Return (x, y) of the center of cell containing provided text 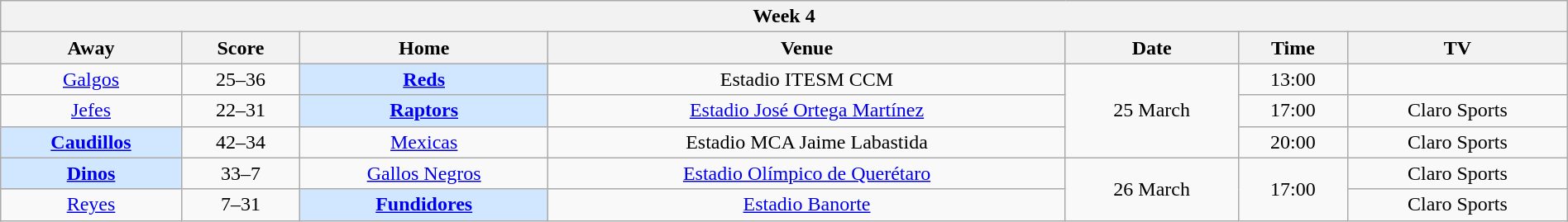
Estadio MCA Jaime Labastida (807, 142)
Score (240, 48)
Home (423, 48)
Away (91, 48)
Estadio Olímpico de Querétaro (807, 173)
TV (1458, 48)
Reyes (91, 205)
Caudillos (91, 142)
Estadio José Ortega Martínez (807, 111)
Estadio Banorte (807, 205)
20:00 (1293, 142)
Date (1151, 48)
Reds (423, 79)
Raptors (423, 111)
Dinos (91, 173)
33–7 (240, 173)
Venue (807, 48)
Week 4 (784, 17)
26 March (1151, 189)
Gallos Negros (423, 173)
13:00 (1293, 79)
25–36 (240, 79)
Galgos (91, 79)
Fundidores (423, 205)
Mexicas (423, 142)
7–31 (240, 205)
22–31 (240, 111)
Estadio ITESM CCM (807, 79)
42–34 (240, 142)
Jefes (91, 111)
Time (1293, 48)
25 March (1151, 111)
